Scan for the cell matching the given text and deliver its (X, Y) coordinate at center. 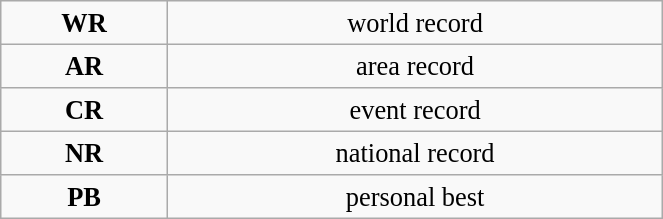
event record (415, 109)
AR (84, 66)
CR (84, 109)
NR (84, 153)
world record (415, 22)
area record (415, 66)
personal best (415, 197)
national record (415, 153)
PB (84, 197)
WR (84, 22)
